Provide the (X, Y) coordinate of the cell's center where the given text is located.  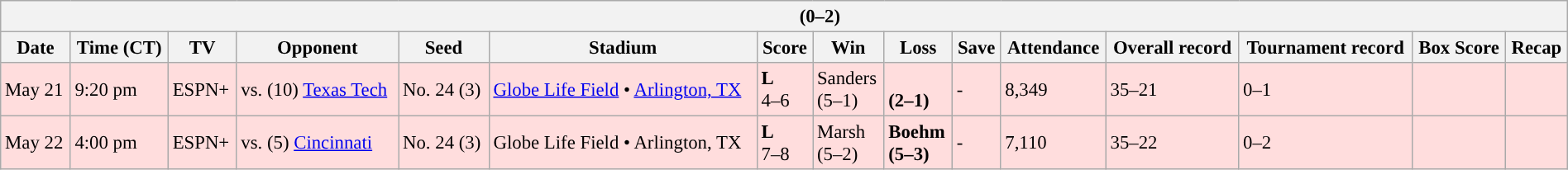
Marsh(5–2) (849, 144)
Stadium (623, 47)
(2–1) (918, 89)
8,349 (1054, 89)
Date (36, 47)
L4–6 (784, 89)
Attendance (1054, 47)
Time (CT) (119, 47)
Opponent (318, 47)
0–2 (1326, 144)
35–21 (1172, 89)
TV (202, 47)
L7–8 (784, 144)
vs. (10) Texas Tech (318, 89)
Loss (918, 47)
Seed (443, 47)
7,110 (1054, 144)
Overall record (1172, 47)
4:00 pm (119, 144)
May 22 (36, 144)
9:20 pm (119, 89)
Win (849, 47)
Tournament record (1326, 47)
vs. (5) Cincinnati (318, 144)
(0–2) (784, 17)
Save (976, 47)
0–1 (1326, 89)
May 21 (36, 89)
35–22 (1172, 144)
Recap (1537, 47)
Sanders(5–1) (849, 89)
Boehm(5–3) (918, 144)
Score (784, 47)
Box Score (1459, 47)
